Output the [x, y] coordinate of the center of the cell containing the given text.  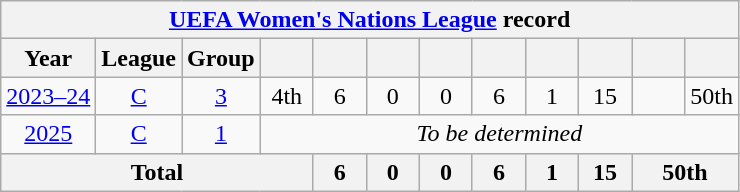
UEFA Women's Nations League record [370, 20]
League [139, 58]
Group [222, 58]
2023–24 [48, 96]
3 [222, 96]
Year [48, 58]
4th [286, 96]
Total [158, 172]
2025 [48, 134]
To be determined [499, 134]
